Extract the (X, Y) coordinate from the center of the cell holding the provided text.  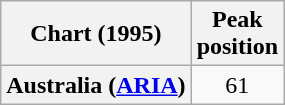
Australia (ARIA) (96, 85)
Chart (1995) (96, 34)
61 (237, 85)
Peakposition (237, 34)
